Search for the cell housing the specified text and yield its [x, y] center coordinate. 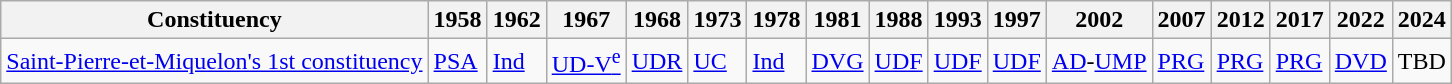
UC [718, 62]
2024 [1422, 20]
PSA [458, 62]
1978 [776, 20]
Constituency [214, 20]
1973 [718, 20]
1968 [657, 20]
1962 [516, 20]
DVD [1360, 62]
1993 [958, 20]
TBD [1422, 62]
2012 [1240, 20]
DVG [838, 62]
1988 [898, 20]
2007 [1182, 20]
1967 [586, 20]
1958 [458, 20]
2022 [1360, 20]
1997 [1016, 20]
1981 [838, 20]
UD-Ve [586, 62]
AD-UMP [1099, 62]
2017 [1300, 20]
Saint-Pierre-et-Miquelon's 1st constituency [214, 62]
UDR [657, 62]
2002 [1099, 20]
